Detect which cell encompasses the target text, then output its [X, Y] center coordinate. 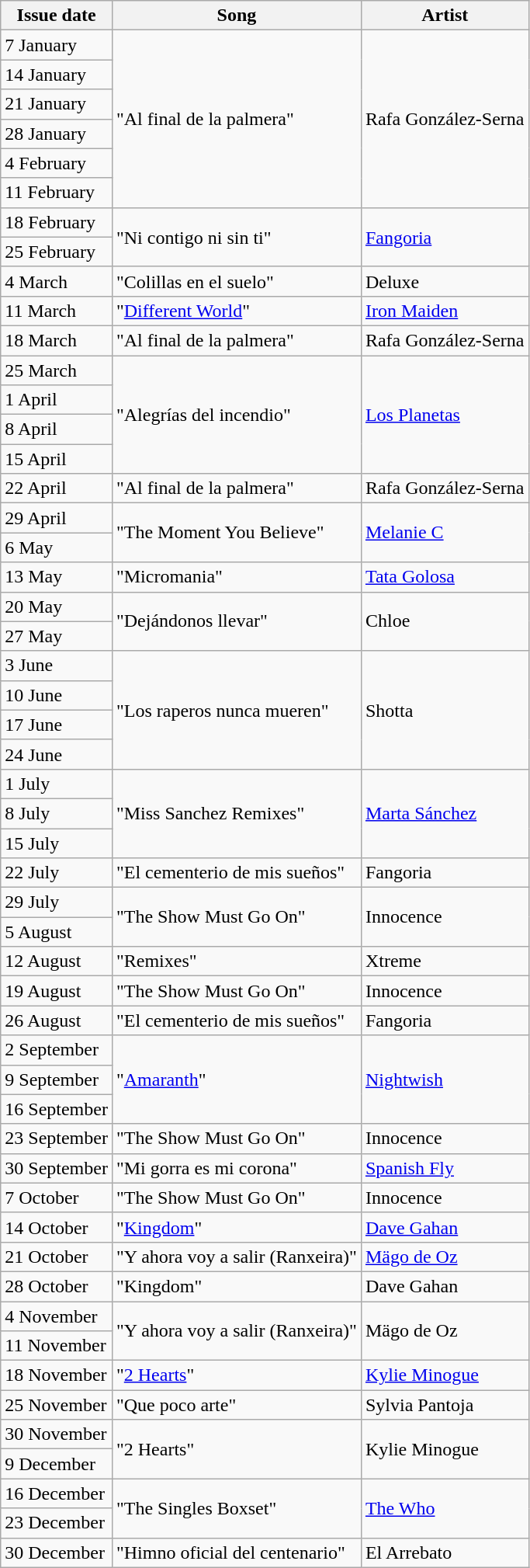
13 May [57, 577]
"Micromania" [236, 577]
4 February [57, 163]
8 April [57, 429]
7 October [57, 1198]
"The Moment You Believe" [236, 533]
20 May [57, 607]
23 September [57, 1139]
23 December [57, 1523]
16 September [57, 1109]
4 March [57, 281]
17 June [57, 725]
Iron Maiden [445, 311]
9 December [57, 1464]
Deluxe [445, 281]
26 August [57, 1020]
15 April [57, 459]
Los Planetas [445, 415]
29 July [57, 902]
22 April [57, 488]
Melanie C [445, 533]
Tata Golosa [445, 577]
12 August [57, 961]
30 November [57, 1434]
Spanish Fly [445, 1168]
"Himno oficial del centenario" [236, 1552]
18 November [57, 1375]
29 April [57, 518]
18 February [57, 222]
The Who [445, 1508]
"Miss Sanchez Remixes" [236, 813]
"Remixes" [236, 961]
Nightwish [445, 1080]
15 July [57, 843]
24 June [57, 754]
1 July [57, 784]
Chloe [445, 621]
"Los raperos nunca mueren" [236, 710]
Issue date [57, 16]
Xtreme [445, 961]
Marta Sánchez [445, 813]
14 January [57, 75]
7 January [57, 45]
El Arrebato [445, 1552]
"Ni contigo ni sin ti" [236, 237]
18 March [57, 340]
"Colillas en el suelo" [236, 281]
16 December [57, 1493]
Sylvia Pantoja [445, 1405]
27 May [57, 636]
19 August [57, 991]
"The Singles Boxset" [236, 1508]
"Que poco arte" [236, 1405]
10 June [57, 695]
21 January [57, 104]
21 October [57, 1257]
14 October [57, 1227]
25 February [57, 252]
5 August [57, 932]
22 July [57, 873]
"Mi gorra es mi corona" [236, 1168]
8 July [57, 813]
25 November [57, 1405]
6 May [57, 548]
"Amaranth" [236, 1080]
"Dejándonos llevar" [236, 621]
11 March [57, 311]
11 November [57, 1346]
Song [236, 16]
4 November [57, 1316]
25 March [57, 370]
"Alegrías del incendio" [236, 415]
28 January [57, 134]
11 February [57, 193]
Artist [445, 16]
28 October [57, 1286]
1 April [57, 400]
3 June [57, 666]
30 December [57, 1552]
9 September [57, 1080]
Shotta [445, 710]
2 September [57, 1050]
"Different World" [236, 311]
30 September [57, 1168]
